Find where the given text appears and provide that cell's center as (X, Y) coordinate. 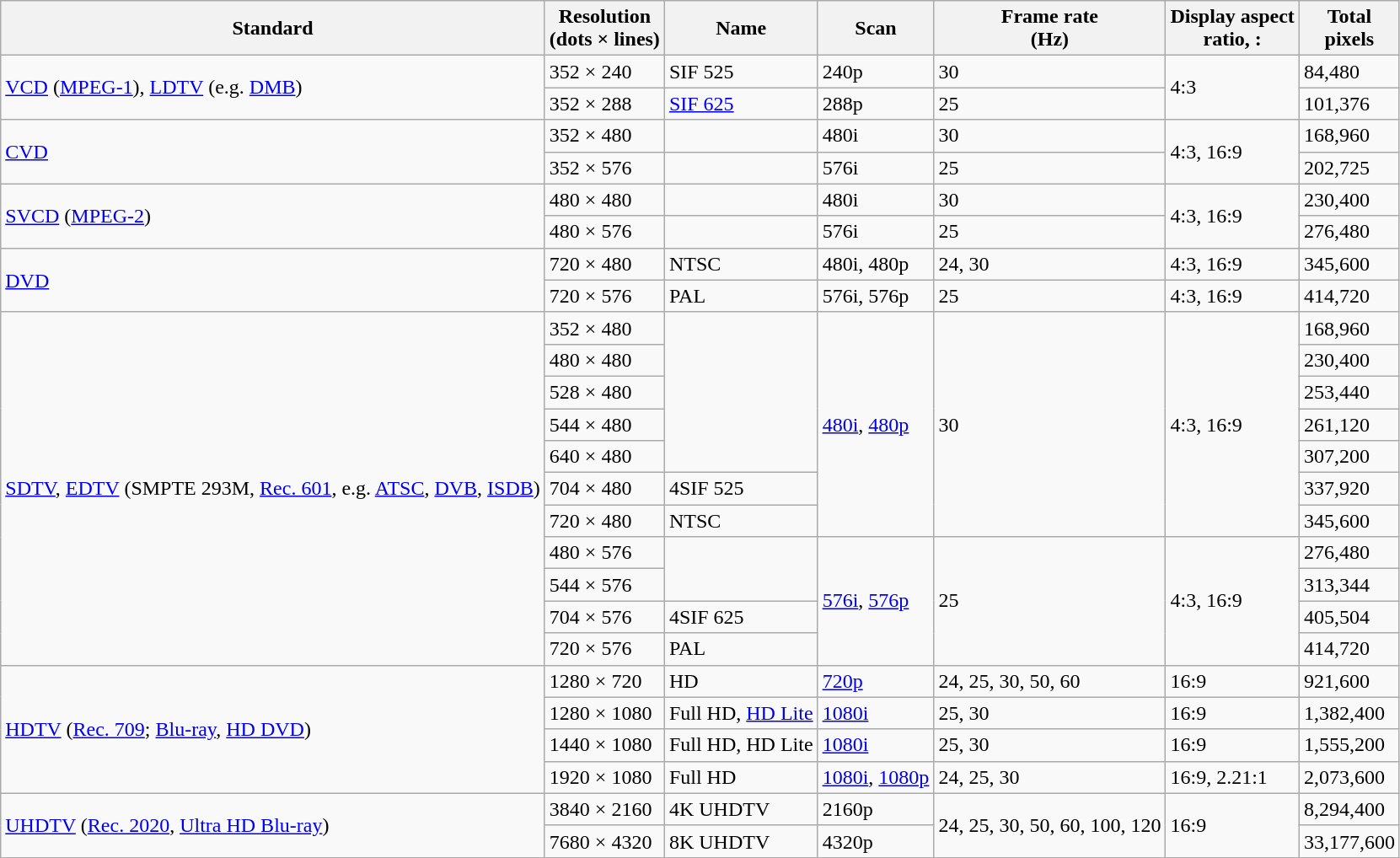
Scan (876, 29)
84,480 (1349, 72)
SIF 525 (741, 72)
UHDTV (Rec. 2020, Ultra HD Blu-ray) (273, 825)
24, 25, 30 (1050, 777)
240p (876, 72)
352 × 240 (604, 72)
1080i, 1080p (876, 777)
720p (876, 681)
7680 × 4320 (604, 841)
VCD (MPEG-1), LDTV (e.g. DMB) (273, 88)
HDTV (Rec. 709; Blu-ray, HD DVD) (273, 729)
1920 × 1080 (604, 777)
1280 × 1080 (604, 713)
Total pixels (1349, 29)
307,200 (1349, 457)
4320p (876, 841)
202,725 (1349, 168)
HD (741, 681)
SDTV, EDTV (SMPTE 293M, Rec. 601, e.g. ATSC, DVB, ISDB) (273, 489)
352 × 576 (604, 168)
1,555,200 (1349, 745)
Full HD (741, 777)
640 × 480 (604, 457)
544 × 480 (604, 424)
3840 × 2160 (604, 809)
528 × 480 (604, 392)
8K UHDTV (741, 841)
261,120 (1349, 424)
313,344 (1349, 585)
4SIF 525 (741, 489)
Frame rate (Hz) (1050, 29)
16:9, 2.21:1 (1232, 777)
253,440 (1349, 392)
4K UHDTV (741, 809)
921,600 (1349, 681)
Standard (273, 29)
337,920 (1349, 489)
SVCD (MPEG-2) (273, 216)
8,294,400 (1349, 809)
Name (741, 29)
704 × 480 (604, 489)
2,073,600 (1349, 777)
24, 25, 30, 50, 60 (1050, 681)
24, 30 (1050, 264)
1440 × 1080 (604, 745)
101,376 (1349, 104)
1,382,400 (1349, 713)
Resolution (dots × lines) (604, 29)
2160p (876, 809)
4SIF 625 (741, 617)
24, 25, 30, 50, 60, 100, 120 (1050, 825)
Display aspect ratio, : (1232, 29)
1280 × 720 (604, 681)
SIF 625 (741, 104)
DVD (273, 280)
288p (876, 104)
352 × 288 (604, 104)
544 × 576 (604, 585)
33,177,600 (1349, 841)
4:3 (1232, 88)
704 × 576 (604, 617)
405,504 (1349, 617)
CVD (273, 152)
